For the text-containing cell, return its midpoint in [X, Y] coordinate format. 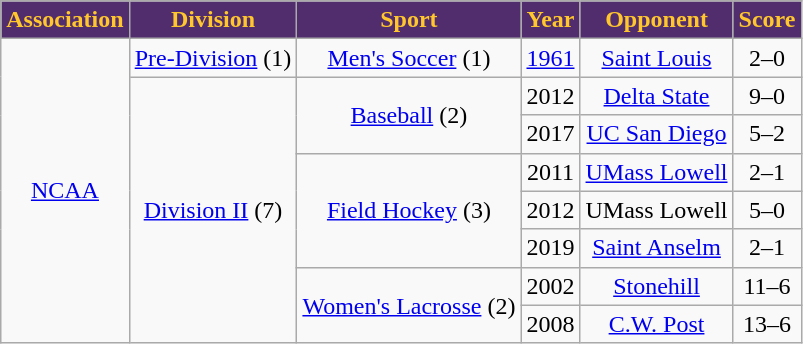
2008 [550, 324]
Opponent [656, 20]
1961 [550, 58]
5–0 [767, 210]
Women's Lacrosse (2) [409, 305]
13–6 [767, 324]
Baseball (2) [409, 115]
2019 [550, 248]
2011 [550, 172]
C.W. Post [656, 324]
9–0 [767, 96]
Delta State [656, 96]
Stonehill [656, 286]
Division [213, 20]
Year [550, 20]
Association [65, 20]
Saint Anselm [656, 248]
Sport [409, 20]
Field Hockey (3) [409, 210]
11–6 [767, 286]
Saint Louis [656, 58]
Pre-Division (1) [213, 58]
2002 [550, 286]
Score [767, 20]
NCAA [65, 191]
Men's Soccer (1) [409, 58]
5–2 [767, 134]
UC San Diego [656, 134]
Division II (7) [213, 210]
2017 [550, 134]
2–0 [767, 58]
